For the text-containing cell, return its midpoint in (X, Y) coordinate format. 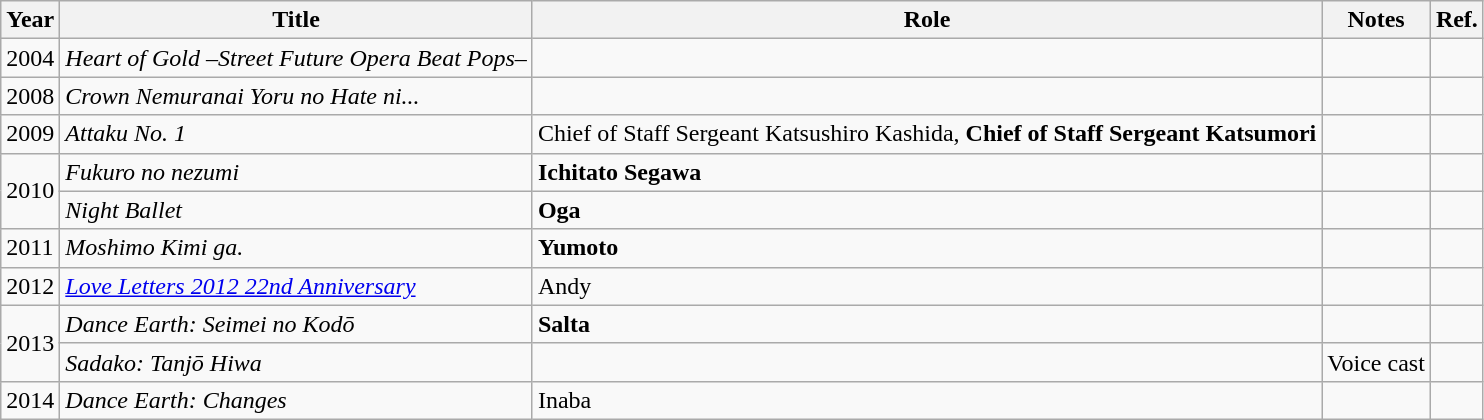
Sadako: Tanjō Hiwa (296, 362)
Crown Nemuranai Yoru no Hate ni... (296, 96)
2010 (30, 191)
Chief of Staff Sergeant Katsushiro Kashida, Chief of Staff Sergeant Katsumori (926, 134)
Role (926, 20)
Dance Earth: Seimei no Kodō (296, 324)
Salta (926, 324)
2004 (30, 58)
Night Ballet (296, 210)
Love Letters 2012 22nd Anniversary (296, 286)
Inaba (926, 400)
Attaku No. 1 (296, 134)
2013 (30, 343)
2008 (30, 96)
Notes (1376, 20)
Voice cast (1376, 362)
Dance Earth: Changes (296, 400)
Fukuro no nezumi (296, 172)
2012 (30, 286)
Year (30, 20)
Title (296, 20)
2011 (30, 248)
Oga (926, 210)
Ichitato Segawa (926, 172)
Moshimo Kimi ga. (296, 248)
2009 (30, 134)
Yumoto (926, 248)
Andy (926, 286)
Heart of Gold –Street Future Opera Beat Pops– (296, 58)
Ref. (1456, 20)
2014 (30, 400)
